Find where the given text appears and provide that cell's center as (x, y) coordinate. 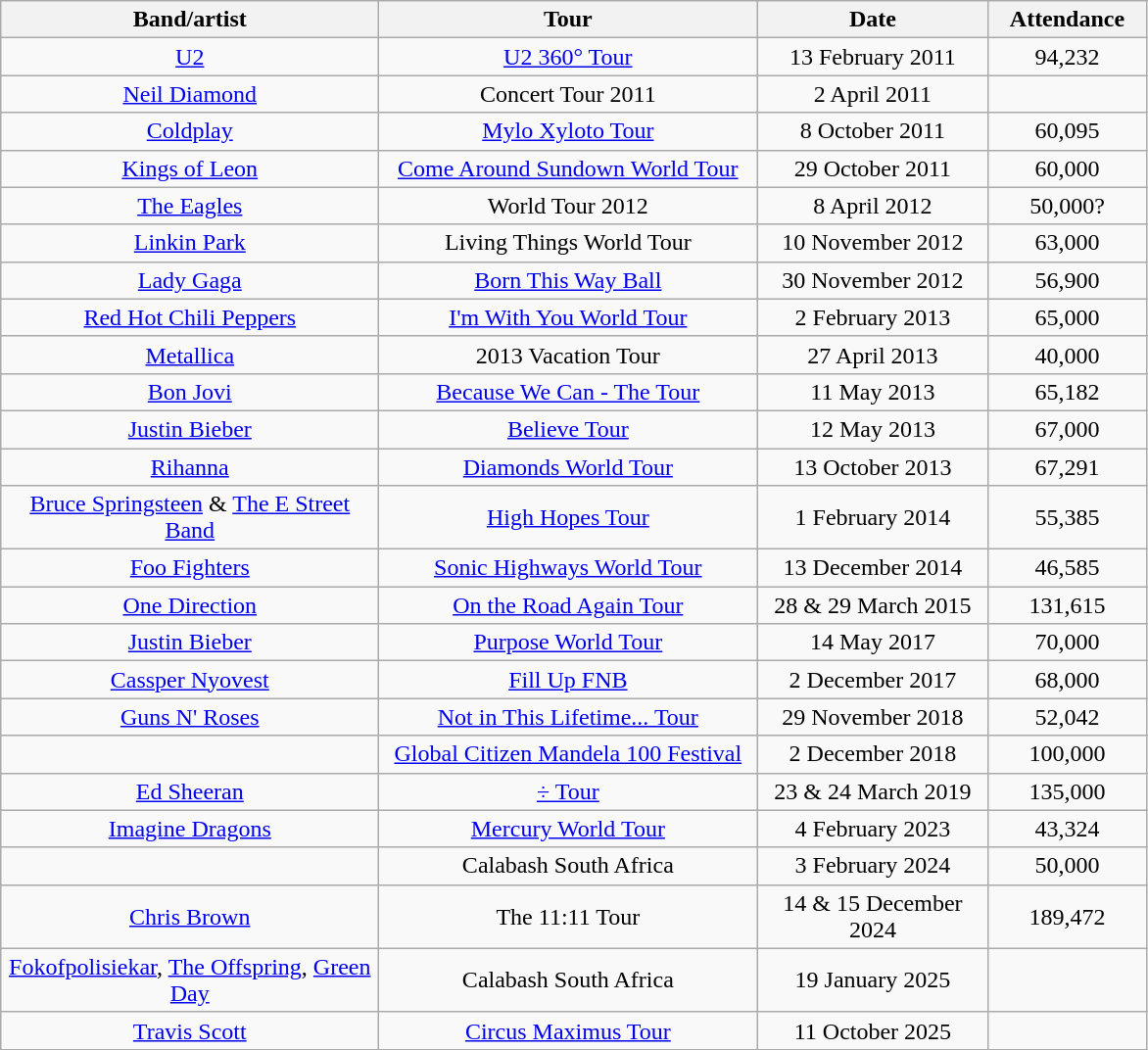
2 February 2013 (873, 317)
29 October 2011 (873, 168)
Band/artist (190, 20)
Circus Maximus Tour (568, 1030)
50,000? (1068, 206)
27 April 2013 (873, 355)
Fokofpolisiekar, The Offspring, Green Day (190, 979)
50,000 (1068, 866)
14 May 2017 (873, 643)
Fill Up FNB (568, 680)
The Eagles (190, 206)
68,000 (1068, 680)
70,000 (1068, 643)
U2 360° Tour (568, 57)
23 & 24 March 2019 (873, 791)
Bon Jovi (190, 392)
Because We Can - The Tour (568, 392)
Linkin Park (190, 243)
Foo Fighters (190, 568)
11 May 2013 (873, 392)
11 October 2025 (873, 1030)
Concert Tour 2011 (568, 94)
Lady Gaga (190, 280)
Sonic Highways World Tour (568, 568)
U2 (190, 57)
Guns N' Roses (190, 717)
189,472 (1068, 917)
Mercury World Tour (568, 829)
World Tour 2012 (568, 206)
I'm With You World Tour (568, 317)
Attendance (1068, 20)
4 February 2023 (873, 829)
3 February 2024 (873, 866)
Travis Scott (190, 1030)
Imagine Dragons (190, 829)
Red Hot Chili Peppers (190, 317)
30 November 2012 (873, 280)
8 October 2011 (873, 131)
Born This Way Ball (568, 280)
60,000 (1068, 168)
19 January 2025 (873, 979)
Cassper Nyovest (190, 680)
Believe Tour (568, 429)
Purpose World Tour (568, 643)
63,000 (1068, 243)
94,232 (1068, 57)
Kings of Leon (190, 168)
12 May 2013 (873, 429)
2 April 2011 (873, 94)
Global Citizen Mandela 100 Festival (568, 754)
65,000 (1068, 317)
10 November 2012 (873, 243)
Chris Brown (190, 917)
High Hopes Tour (568, 517)
Ed Sheeran (190, 791)
One Direction (190, 605)
Rihanna (190, 467)
67,291 (1068, 467)
Not in This Lifetime... Tour (568, 717)
Mylo Xyloto Tour (568, 131)
60,095 (1068, 131)
Date (873, 20)
56,900 (1068, 280)
Coldplay (190, 131)
2 December 2017 (873, 680)
43,324 (1068, 829)
1 February 2014 (873, 517)
The 11:11 Tour (568, 917)
÷ Tour (568, 791)
29 November 2018 (873, 717)
2 December 2018 (873, 754)
40,000 (1068, 355)
Bruce Springsteen & The E Street Band (190, 517)
8 April 2012 (873, 206)
Tour (568, 20)
67,000 (1068, 429)
65,182 (1068, 392)
28 & 29 March 2015 (873, 605)
13 December 2014 (873, 568)
55,385 (1068, 517)
Neil Diamond (190, 94)
131,615 (1068, 605)
Come Around Sundown World Tour (568, 168)
2013 Vacation Tour (568, 355)
100,000 (1068, 754)
14 & 15 December 2024 (873, 917)
135,000 (1068, 791)
13 October 2013 (873, 467)
46,585 (1068, 568)
On the Road Again Tour (568, 605)
Living Things World Tour (568, 243)
13 February 2011 (873, 57)
Metallica (190, 355)
52,042 (1068, 717)
Diamonds World Tour (568, 467)
